Pinpoint the cell where the given text exists, returning its [x, y] midpoint coordinate. 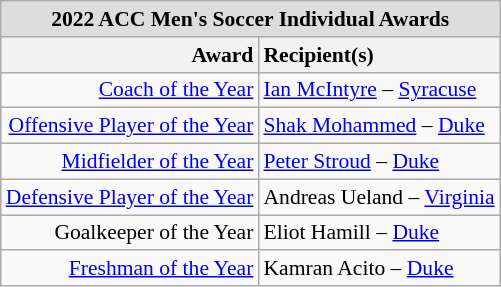
Peter Stroud – Duke [378, 162]
Offensive Player of the Year [130, 126]
Andreas Ueland – Virginia [378, 197]
Midfielder of the Year [130, 162]
Kamran Acito – Duke [378, 269]
Defensive Player of the Year [130, 197]
Ian McIntyre – Syracuse [378, 90]
2022 ACC Men's Soccer Individual Awards [250, 19]
Goalkeeper of the Year [130, 233]
Shak Mohammed – Duke [378, 126]
Recipient(s) [378, 55]
Eliot Hamill – Duke [378, 233]
Coach of the Year [130, 90]
Award [130, 55]
Freshman of the Year [130, 269]
